Extract the [X, Y] coordinate from the center of the cell holding the provided text.  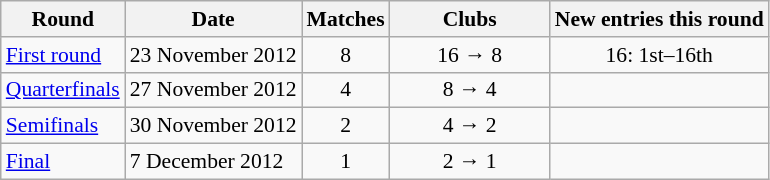
8 [346, 55]
7 December 2012 [214, 162]
4 → 2 [470, 126]
30 November 2012 [214, 126]
1 [346, 162]
New entries this round [660, 19]
Date [214, 19]
16: 1st–16th [660, 55]
23 November 2012 [214, 55]
First round [63, 55]
Final [63, 162]
Matches [346, 19]
Clubs [470, 19]
2 [346, 126]
Semifinals [63, 126]
8 → 4 [470, 90]
Quarterfinals [63, 90]
4 [346, 90]
16 → 8 [470, 55]
27 November 2012 [214, 90]
2 → 1 [470, 162]
Round [63, 19]
